Search for the cell housing the specified text and yield its [X, Y] center coordinate. 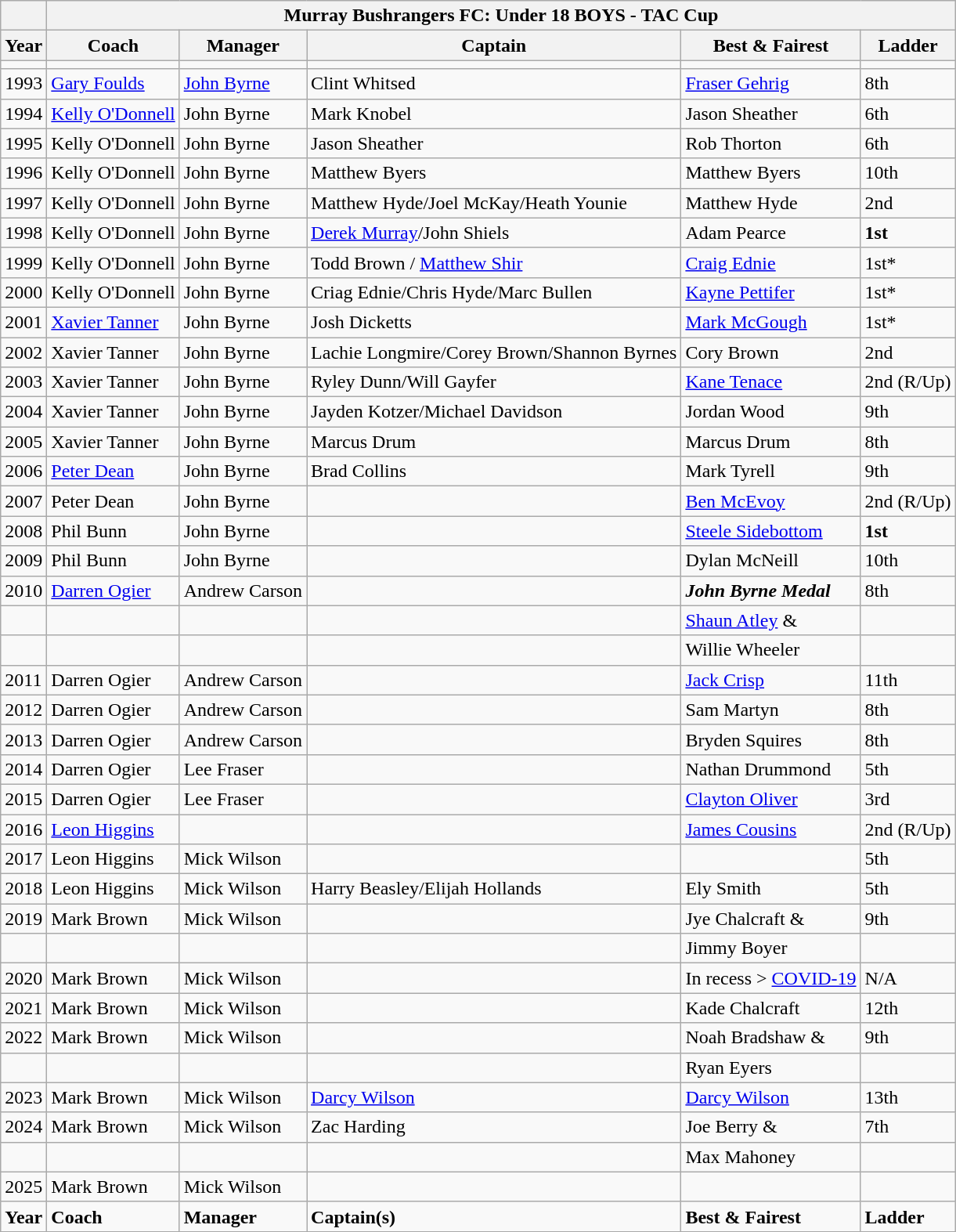
Dylan McNeill [770, 561]
Willie Wheeler [770, 650]
Zac Harding [494, 1127]
Harry Beasley/Elijah Hollands [494, 889]
2006 [23, 471]
2008 [23, 531]
Jye Chalcraft & [770, 919]
Clint Whitsed [494, 84]
2012 [23, 710]
Criag Ednie/Chris Hyde/Marc Bullen [494, 292]
2013 [23, 739]
7th [908, 1127]
N/A [908, 978]
Matthew Hyde/Joel McKay/Heath Younie [494, 203]
3rd [908, 799]
2018 [23, 889]
Ben McEvoy [770, 501]
2016 [23, 829]
Craig Ednie [770, 262]
2023 [23, 1097]
Mark Knobel [494, 114]
2011 [23, 680]
1998 [23, 233]
2005 [23, 442]
1993 [23, 84]
Cory Brown [770, 352]
2009 [23, 561]
Jimmy Boyer [770, 948]
Ely Smith [770, 889]
2003 [23, 382]
Gary Foulds [113, 84]
2017 [23, 859]
2025 [23, 1187]
James Cousins [770, 829]
Ryan Eyers [770, 1068]
Bryden Squires [770, 739]
Josh Dicketts [494, 322]
2001 [23, 322]
John Byrne Medal [770, 591]
Captain(s) [494, 1216]
Matthew Hyde [770, 203]
Derek Murray/John Shiels [494, 233]
Joe Berry & [770, 1127]
Kane Tenace [770, 382]
Ryley Dunn/Will Gayfer [494, 382]
1996 [23, 173]
Mark Tyrell [770, 471]
Murray Bushrangers FC: Under 18 BOYS - TAC Cup [501, 16]
1999 [23, 262]
Kade Chalcraft [770, 1008]
2014 [23, 769]
Shaun Atley & [770, 620]
2021 [23, 1008]
Todd Brown / Matthew Shir [494, 262]
Sam Martyn [770, 710]
2022 [23, 1038]
Nathan Drummond [770, 769]
2004 [23, 412]
12th [908, 1008]
2010 [23, 591]
2002 [23, 352]
13th [908, 1097]
2015 [23, 799]
Brad Collins [494, 471]
2024 [23, 1127]
1997 [23, 203]
Jack Crisp [770, 680]
Kayne Pettifer [770, 292]
Rob Thorton [770, 143]
1994 [23, 114]
Noah Bradshaw & [770, 1038]
Lachie Longmire/Corey Brown/Shannon Byrnes [494, 352]
2020 [23, 978]
1995 [23, 143]
In recess > COVID-19 [770, 978]
Mark McGough [770, 322]
11th [908, 680]
Captain [494, 45]
Clayton Oliver [770, 799]
Steele Sidebottom [770, 531]
Fraser Gehrig [770, 84]
Max Mahoney [770, 1157]
Jayden Kotzer/Michael Davidson [494, 412]
2019 [23, 919]
2007 [23, 501]
Jordan Wood [770, 412]
2000 [23, 292]
Adam Pearce [770, 233]
